Scan for the cell matching the given text and deliver its [x, y] coordinate at center. 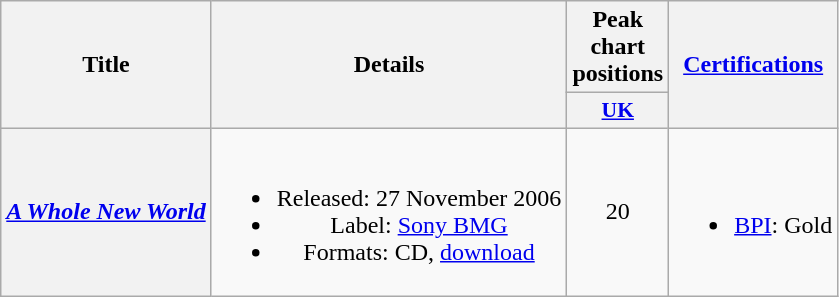
UK [618, 111]
Released: 27 November 2006Label: Sony BMGFormats: CD, download [389, 212]
BPI: Gold [754, 212]
Certifications [754, 65]
Title [106, 65]
A Whole New World [106, 212]
Details [389, 65]
20 [618, 212]
Peak chart positions [618, 47]
